Scan for the cell matching the given text and deliver its [x, y] coordinate at center. 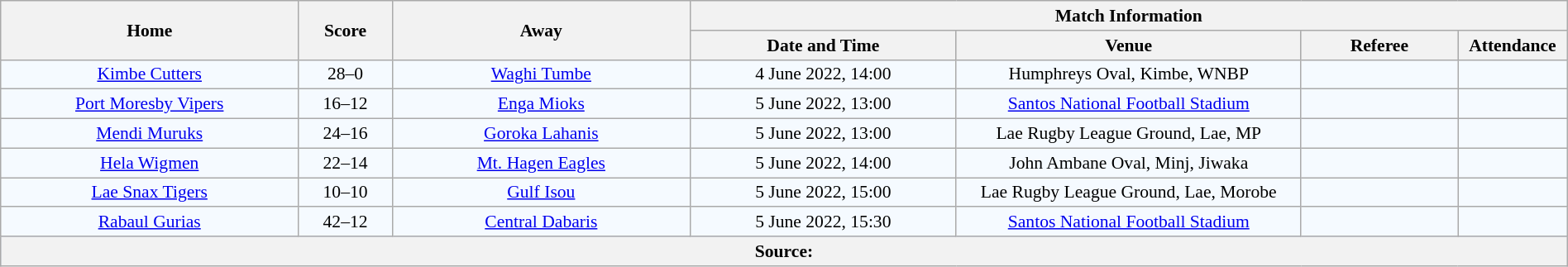
Match Information [1128, 16]
Lae Rugby League Ground, Lae, Morobe [1128, 193]
24–16 [346, 134]
Hela Wigmen [150, 163]
Date and Time [823, 45]
Central Dabaris [541, 222]
22–14 [346, 163]
42–12 [346, 222]
Home [150, 30]
Mt. Hagen Eagles [541, 163]
Gulf Isou [541, 193]
Lae Rugby League Ground, Lae, MP [1128, 134]
Waghi Tumbe [541, 74]
Port Moresby Vipers [150, 104]
Goroka Lahanis [541, 134]
Away [541, 30]
Attendance [1513, 45]
Mendi Muruks [150, 134]
28–0 [346, 74]
4 June 2022, 14:00 [823, 74]
16–12 [346, 104]
5 June 2022, 15:00 [823, 193]
Rabaul Gurias [150, 222]
5 June 2022, 14:00 [823, 163]
Kimbe Cutters [150, 74]
Humphreys Oval, Kimbe, WNBP [1128, 74]
10–10 [346, 193]
Source: [784, 251]
Lae Snax Tigers [150, 193]
Venue [1128, 45]
5 June 2022, 15:30 [823, 222]
Score [346, 30]
Referee [1379, 45]
John Ambane Oval, Minj, Jiwaka [1128, 163]
Enga Mioks [541, 104]
